Capture the cell that displays the provided text and extract its (X, Y) central coordinate. 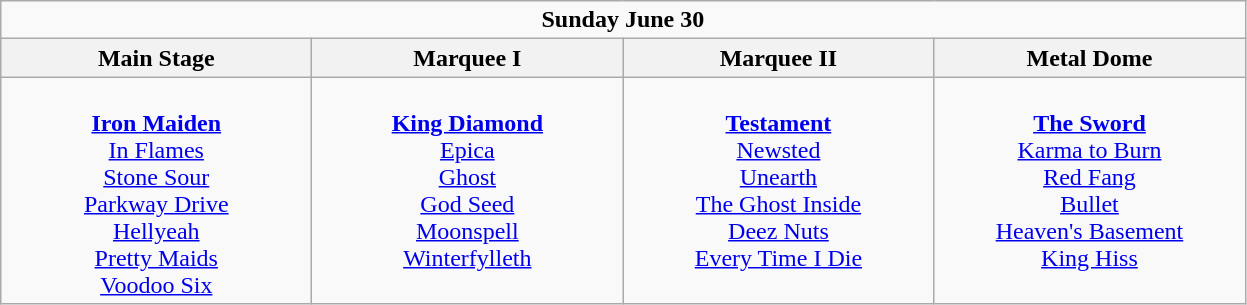
Testament Newsted Unearth The Ghost Inside Deez Nuts Every Time I Die (778, 190)
Marquee I (468, 58)
Marquee II (778, 58)
Iron Maiden In Flames Stone Sour Parkway Drive Hellyeah Pretty Maids Voodoo Six (156, 190)
Sunday June 30 (623, 20)
The Sword Karma to Burn Red Fang Bullet Heaven's Basement King Hiss (1090, 190)
Main Stage (156, 58)
Metal Dome (1090, 58)
King Diamond Epica Ghost God Seed Moonspell Winterfylleth (468, 190)
